Find where the given text appears and provide that cell's center as [X, Y] coordinate. 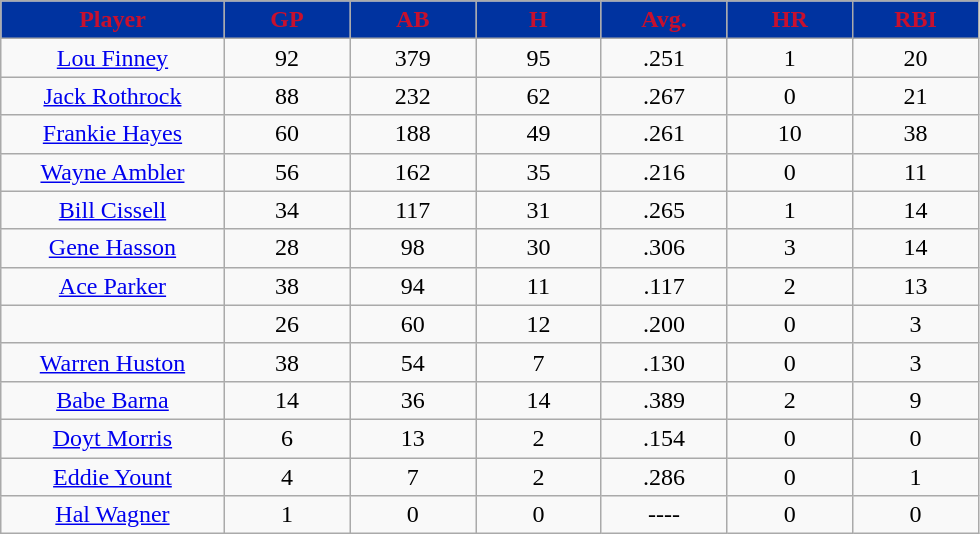
HR [790, 20]
.267 [664, 96]
Jack Rothrock [112, 96]
Babe Barna [112, 400]
162 [413, 172]
94 [413, 286]
Warren Huston [112, 362]
49 [539, 134]
26 [287, 324]
Hal Wagner [112, 515]
34 [287, 210]
88 [287, 96]
379 [413, 58]
20 [916, 58]
.389 [664, 400]
AB [413, 20]
9 [916, 400]
Frankie Hayes [112, 134]
Doyt Morris [112, 438]
31 [539, 210]
28 [287, 248]
.286 [664, 477]
62 [539, 96]
.200 [664, 324]
.251 [664, 58]
.117 [664, 286]
.154 [664, 438]
35 [539, 172]
4 [287, 477]
---- [664, 515]
10 [790, 134]
21 [916, 96]
Eddie Yount [112, 477]
RBI [916, 20]
98 [413, 248]
6 [287, 438]
.265 [664, 210]
Bill Cissell [112, 210]
.130 [664, 362]
232 [413, 96]
117 [413, 210]
Player [112, 20]
188 [413, 134]
Lou Finney [112, 58]
.261 [664, 134]
54 [413, 362]
12 [539, 324]
30 [539, 248]
.306 [664, 248]
36 [413, 400]
Gene Hasson [112, 248]
.216 [664, 172]
Wayne Ambler [112, 172]
H [539, 20]
GP [287, 20]
95 [539, 58]
56 [287, 172]
Avg. [664, 20]
Ace Parker [112, 286]
92 [287, 58]
